Provide the (X, Y) coordinate of the cell's center where the given text is located.  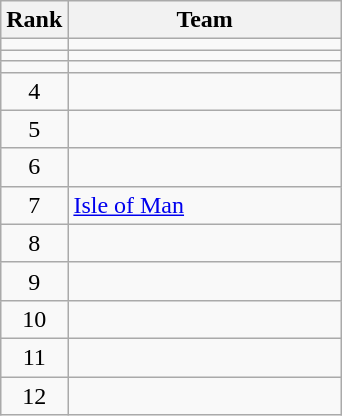
6 (34, 167)
10 (34, 319)
Team (205, 20)
11 (34, 357)
4 (34, 91)
Rank (34, 20)
8 (34, 243)
Isle of Man (205, 205)
5 (34, 129)
9 (34, 281)
7 (34, 205)
12 (34, 395)
